Scan for the cell matching the given text and deliver its (x, y) coordinate at center. 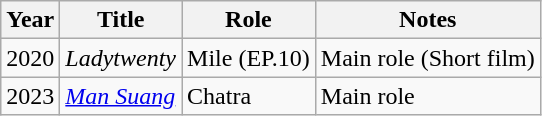
Year (30, 20)
Main role (428, 96)
Notes (428, 20)
Title (121, 20)
Role (249, 20)
Ladytwenty (121, 58)
2023 (30, 96)
Chatra (249, 96)
Main role (Short film) (428, 58)
2020 (30, 58)
Man Suang (121, 96)
Mile (EP.10) (249, 58)
